Detect which cell encompasses the target text, then output its [x, y] center coordinate. 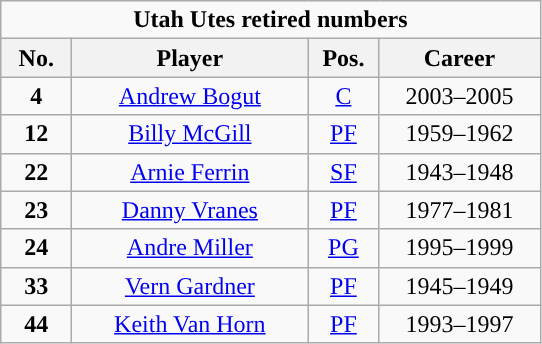
22 [36, 172]
1945–1949 [460, 286]
Utah Utes retired numbers [270, 20]
24 [36, 248]
Keith Van Horn [190, 324]
1993–1997 [460, 324]
Career [460, 58]
Arnie Ferrin [190, 172]
2003–2005 [460, 96]
SF [344, 172]
Danny Vranes [190, 210]
1977–1981 [460, 210]
No. [36, 58]
12 [36, 134]
1943–1948 [460, 172]
1959–1962 [460, 134]
Player [190, 58]
23 [36, 210]
44 [36, 324]
Andre Miller [190, 248]
4 [36, 96]
Billy McGill [190, 134]
33 [36, 286]
Pos. [344, 58]
PG [344, 248]
Andrew Bogut [190, 96]
C [344, 96]
1995–1999 [460, 248]
Vern Gardner [190, 286]
